Output the (X, Y) coordinate of the center of the cell containing the given text.  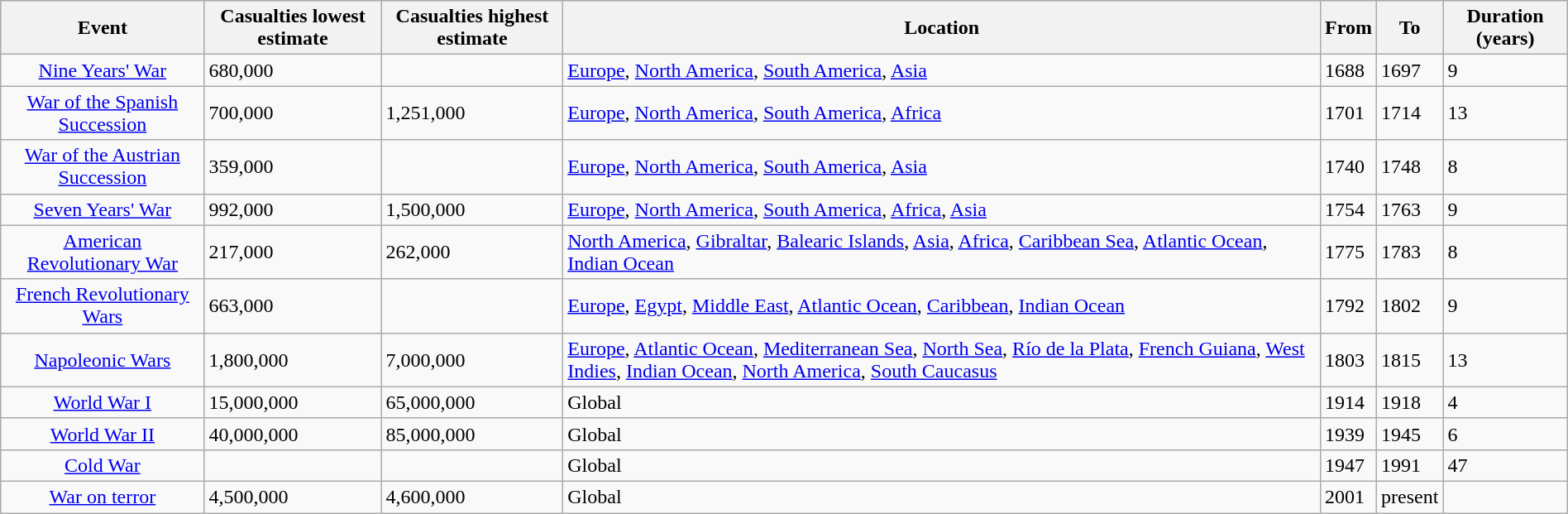
262,000 (472, 252)
American Revolutionary War (103, 252)
Europe, North America, South America, Africa (942, 113)
1748 (1410, 167)
War of the Austrian Succession (103, 167)
40,000,000 (293, 434)
War of the Spanish Succession (103, 113)
47 (1505, 465)
Duration (years) (1505, 28)
Casualties lowest estimate (293, 28)
Cold War (103, 465)
present (1410, 497)
992,000 (293, 209)
To (1410, 28)
Europe, Egypt, Middle East, Atlantic Ocean, Caribbean, Indian Ocean (942, 306)
1914 (1349, 402)
French Revolutionary Wars (103, 306)
Location (942, 28)
World War I (103, 402)
Europe, North America, South America, Africa, Asia (942, 209)
4 (1505, 402)
1991 (1410, 465)
World War II (103, 434)
1763 (1410, 209)
6 (1505, 434)
680,000 (293, 70)
1697 (1410, 70)
1792 (1349, 306)
1803 (1349, 359)
85,000,000 (472, 434)
1754 (1349, 209)
700,000 (293, 113)
1,500,000 (472, 209)
65,000,000 (472, 402)
1701 (1349, 113)
1714 (1410, 113)
4,600,000 (472, 497)
Nine Years' War (103, 70)
Europe, Atlantic Ocean, Mediterranean Sea, North Sea, Río de la Plata, French Guiana, West Indies, Indian Ocean, North America, South Caucasus (942, 359)
Seven Years' War (103, 209)
War on terror (103, 497)
1783 (1410, 252)
1688 (1349, 70)
359,000 (293, 167)
217,000 (293, 252)
1775 (1349, 252)
15,000,000 (293, 402)
1802 (1410, 306)
Napoleonic Wars (103, 359)
Event (103, 28)
2001 (1349, 497)
1947 (1349, 465)
1939 (1349, 434)
1945 (1410, 434)
Casualties highest estimate (472, 28)
663,000 (293, 306)
1740 (1349, 167)
1,251,000 (472, 113)
1,800,000 (293, 359)
1815 (1410, 359)
7,000,000 (472, 359)
North America, Gibraltar, Balearic Islands, Asia, Africa, Caribbean Sea, Atlantic Ocean, Indian Ocean (942, 252)
1918 (1410, 402)
From (1349, 28)
4,500,000 (293, 497)
